Return [X, Y] of the center of cell containing provided text 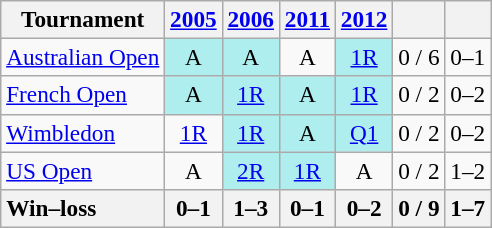
Tournament [83, 19]
1–2 [468, 170]
0 / 9 [419, 208]
Q1 [364, 133]
1–7 [468, 208]
Win–loss [83, 208]
Australian Open [83, 57]
2005 [194, 19]
French Open [83, 95]
Wimbledon [83, 133]
1–3 [250, 208]
2006 [250, 19]
0 / 6 [419, 57]
US Open [83, 170]
2R [250, 170]
2012 [364, 19]
2011 [307, 19]
